Provide the [X, Y] coordinate of the cell's center where the given text is located.  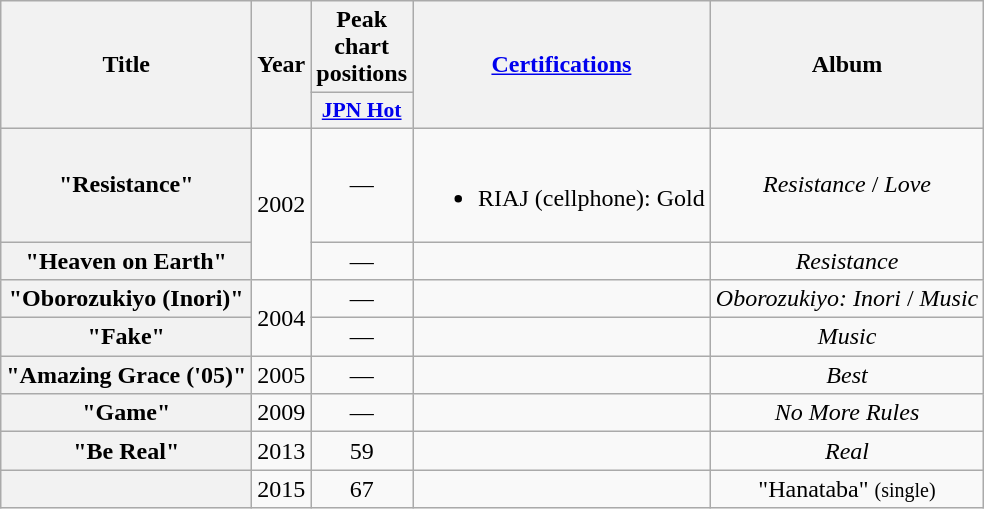
Title [126, 65]
JPN Hot [362, 111]
Resistance [846, 261]
Best [846, 375]
Resistance / Love [846, 184]
No More Rules [846, 413]
"Heaven on Earth" [126, 261]
Peak chart positions [362, 47]
"Oborozukiyo (Inori)" [126, 299]
59 [362, 451]
Certifications [562, 65]
2005 [282, 375]
RIAJ (cellphone): Gold [562, 184]
Oborozukiyo: Inori / Music [846, 299]
2013 [282, 451]
Year [282, 65]
2015 [282, 489]
67 [362, 489]
Real [846, 451]
2009 [282, 413]
"Resistance" [126, 184]
2004 [282, 318]
"Hanataba" (single) [846, 489]
"Game" [126, 413]
Album [846, 65]
"Amazing Grace ('05)" [126, 375]
"Be Real" [126, 451]
2002 [282, 204]
"Fake" [126, 337]
Music [846, 337]
